Return (X, Y) of the center of cell containing provided text 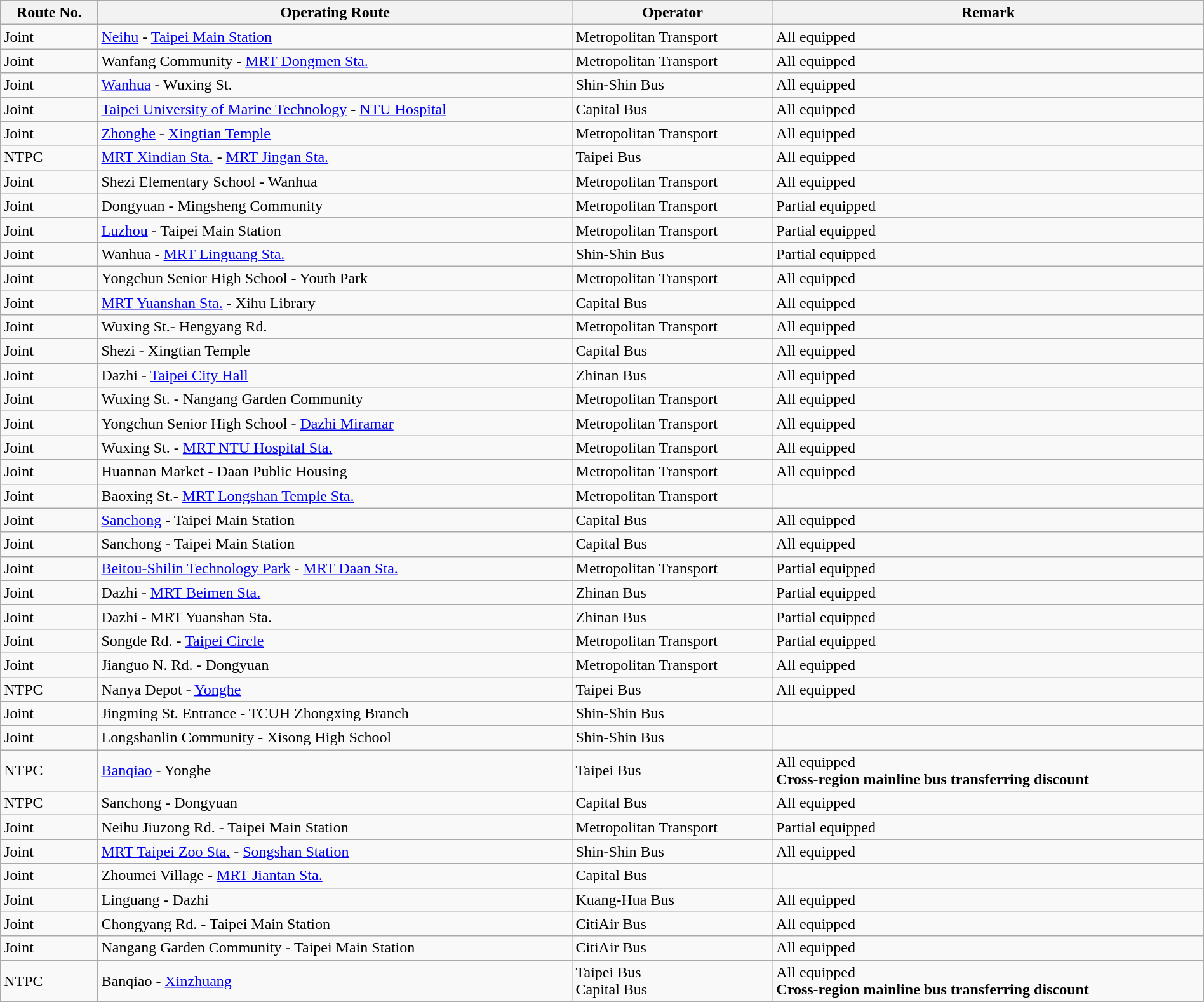
Songde Rd. - Taipei Circle (335, 641)
Shezi - Xingtian Temple (335, 351)
Jianguo N. Rd. - Dongyuan (335, 665)
Wanhua - MRT Linguang Sta. (335, 254)
Yongchun Senior High School - Dazhi Miramar (335, 424)
Taipei University of Marine Technology - NTU Hospital (335, 109)
Dazhi - MRT Yuanshan Sta. (335, 617)
Chongyang Rd. - Taipei Main Station (335, 924)
Yongchun Senior High School - Youth Park (335, 278)
MRT Xindian Sta. - MRT Jingan Sta. (335, 157)
MRT Yuanshan Sta. - Xihu Library (335, 303)
Shezi Elementary School - Wanhua (335, 182)
Wuxing St. - Nangang Garden Community (335, 399)
Neihu - Taipei Main Station (335, 37)
Wuxing St.- Hengyang Rd. (335, 327)
MRT Taipei Zoo Sta. - Songshan Station (335, 852)
Linguang - Dazhi (335, 900)
Nanya Depot - Yonghe (335, 689)
Banqiao - Xinzhuang (335, 980)
Zhoumei Village - MRT Jiantan Sta. (335, 876)
Dazhi - Taipei City Hall (335, 375)
Wuxing St. - MRT NTU Hospital Sta. (335, 448)
Dongyuan - Mingsheng Community (335, 206)
Jingming St. Entrance - TCUH Zhongxing Branch (335, 714)
Wanhua - Wuxing St. (335, 85)
Beitou-Shilin Technology Park - MRT Daan Sta. (335, 568)
Baoxing St.- MRT Longshan Temple Sta. (335, 496)
Sanchong - Dongyuan (335, 803)
Nangang Garden Community - Taipei Main Station (335, 948)
Operator (672, 13)
Remark (988, 13)
Operating Route (335, 13)
Taipei BusCapital Bus (672, 980)
Banqiao - Yonghe (335, 771)
Zhonghe - Xingtian Temple (335, 133)
Dazhi - MRT Beimen Sta. (335, 592)
Kuang-Hua Bus (672, 900)
Huannan Market - Daan Public Housing (335, 472)
Wanfang Community - MRT Dongmen Sta. (335, 61)
Luzhou - Taipei Main Station (335, 230)
Route No. (50, 13)
Neihu Jiuzong Rd. - Taipei Main Station (335, 827)
Longshanlin Community - Xisong High School (335, 738)
